Provide the [x, y] coordinate of the cell's center where the given text is located.  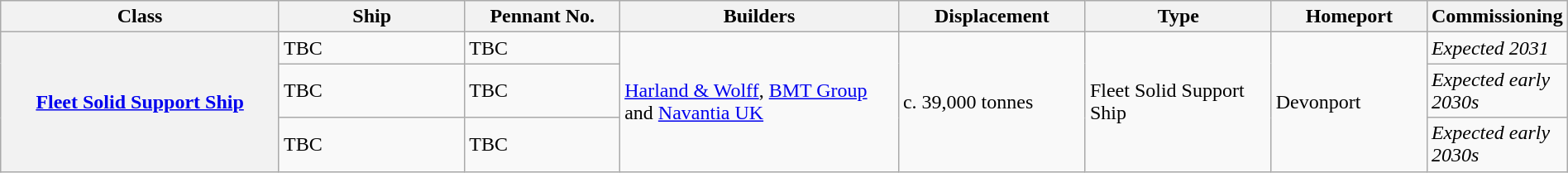
Devonport [1349, 102]
Class [141, 17]
Displacement [992, 17]
Expected 2031 [1497, 48]
c. 39,000 tonnes [992, 102]
Pennant No. [543, 17]
Type [1178, 17]
Harland & Wolff, BMT Group and Navantia UK [759, 102]
Commissioning [1497, 17]
Homeport [1349, 17]
Ship [371, 17]
Builders [759, 17]
